Detect which cell encompasses the target text, then output its [x, y] center coordinate. 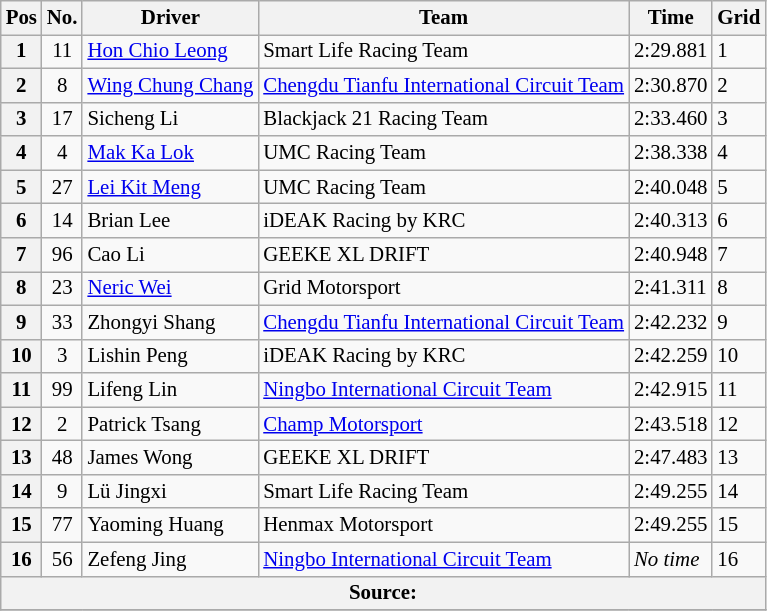
Hon Chio Leong [170, 51]
2:40.948 [670, 255]
Cao Li [170, 255]
Zefeng Jing [170, 559]
Neric Wei [170, 288]
2:42.259 [670, 356]
17 [62, 119]
No. [62, 18]
2:41.311 [670, 288]
2:43.518 [670, 424]
Lishin Peng [170, 356]
27 [62, 187]
Champ Motorsport [444, 424]
2:33.460 [670, 119]
48 [62, 458]
2:40.313 [670, 221]
2:38.338 [670, 153]
Lei Kit Meng [170, 187]
Henmax Motorsport [444, 525]
No time [670, 559]
2:30.870 [670, 85]
Time [670, 18]
2:40.048 [670, 187]
Zhongyi Shang [170, 322]
Grid [738, 18]
Blackjack 21 Racing Team [444, 119]
James Wong [170, 458]
2:29.881 [670, 51]
56 [62, 559]
23 [62, 288]
99 [62, 390]
Yaoming Huang [170, 525]
Sicheng Li [170, 119]
Lifeng Lin [170, 390]
Patrick Tsang [170, 424]
Team [444, 18]
96 [62, 255]
Brian Lee [170, 221]
Grid Motorsport [444, 288]
2:42.232 [670, 322]
2:42.915 [670, 390]
33 [62, 322]
2:47.483 [670, 458]
Driver [170, 18]
Lü Jingxi [170, 491]
Mak Ka Lok [170, 153]
Pos [22, 18]
Source: [383, 593]
Wing Chung Chang [170, 85]
77 [62, 525]
